Output the (X, Y) coordinate of the center of the cell containing the given text.  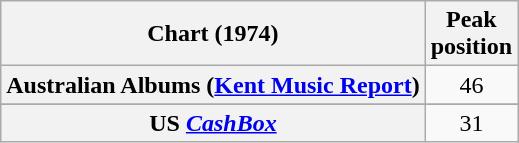
US CashBox (213, 123)
46 (471, 85)
31 (471, 123)
Peakposition (471, 34)
Chart (1974) (213, 34)
Australian Albums (Kent Music Report) (213, 85)
